Search for the cell housing the specified text and yield its [x, y] center coordinate. 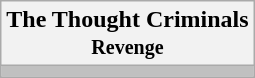
The Thought CriminalsRevenge [128, 34]
